Identify which cell holds the provided text, then report its (x, y) central coordinate. 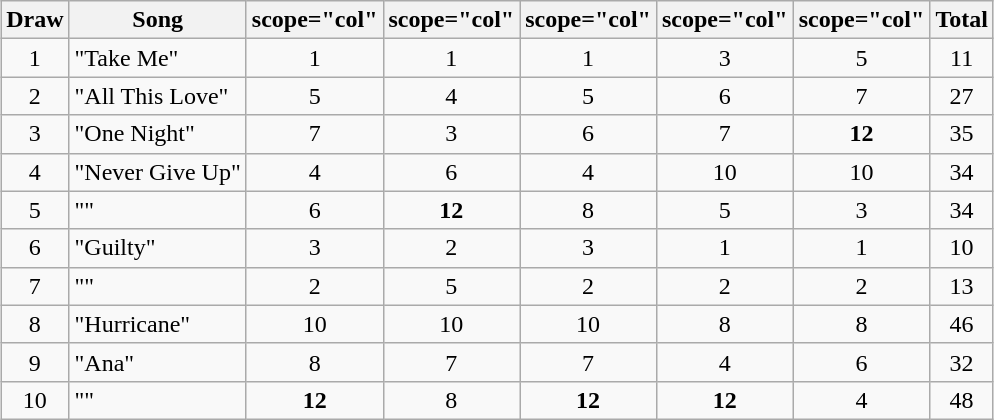
13 (962, 286)
"Ana" (158, 362)
"Hurricane" (158, 324)
"All This Love" (158, 96)
27 (962, 96)
35 (962, 134)
Total (962, 20)
Draw (35, 20)
Song (158, 20)
9 (35, 362)
"Never Give Up" (158, 172)
46 (962, 324)
"Guilty" (158, 248)
32 (962, 362)
"One Night" (158, 134)
"Take Me" (158, 58)
48 (962, 400)
11 (962, 58)
